Return the (X, Y) coordinate for the center point of the cell that contains the specified text.  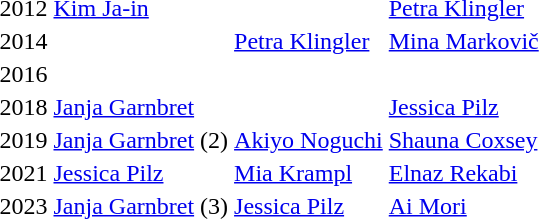
Petra Klingler (309, 41)
Jessica Pilz (141, 173)
Akiyo Noguchi (309, 140)
Janja Garnbret (2) (141, 140)
Janja Garnbret (141, 107)
Mia Krampl (309, 173)
